Locate the cell with the specified text and output its [x, y] center coordinate. 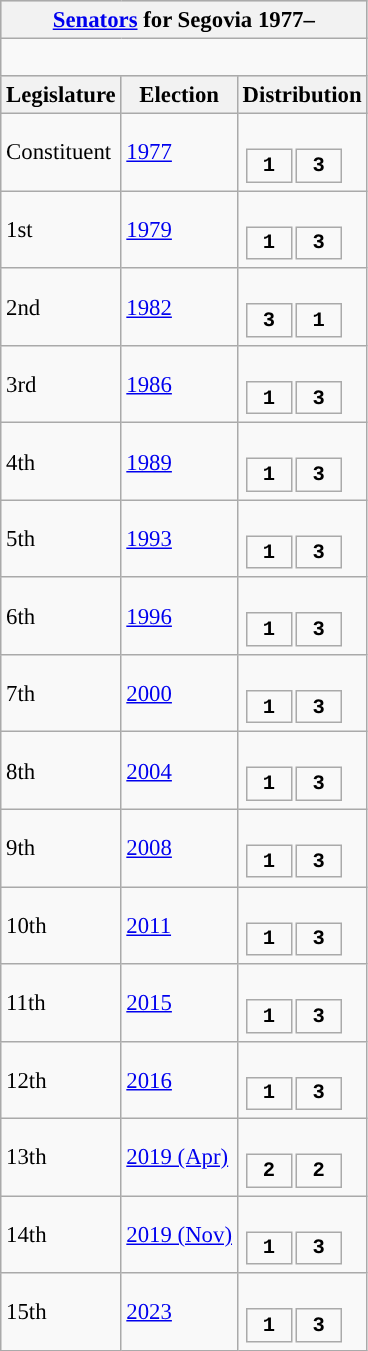
Senators for Segovia 1977– [184, 20]
1993 [179, 538]
2nd [61, 306]
10th [61, 926]
8th [61, 770]
12th [61, 1080]
Constituent [61, 152]
2023 [179, 1312]
1979 [179, 230]
2019 (Apr) [179, 1158]
Election [179, 95]
14th [61, 1234]
15th [61, 1312]
9th [61, 848]
7th [61, 694]
1986 [179, 384]
1996 [179, 616]
5th [61, 538]
3 1 [302, 306]
2008 [179, 848]
3rd [61, 384]
2019 (Nov) [179, 1234]
Legislature [61, 95]
1989 [179, 462]
13th [61, 1158]
1982 [179, 306]
1977 [179, 152]
2015 [179, 1002]
2 2 [302, 1158]
2000 [179, 694]
Distribution [302, 95]
11th [61, 1002]
2011 [179, 926]
2004 [179, 770]
4th [61, 462]
2016 [179, 1080]
1st [61, 230]
6th [61, 616]
